Detect which cell encompasses the target text, then output its [x, y] center coordinate. 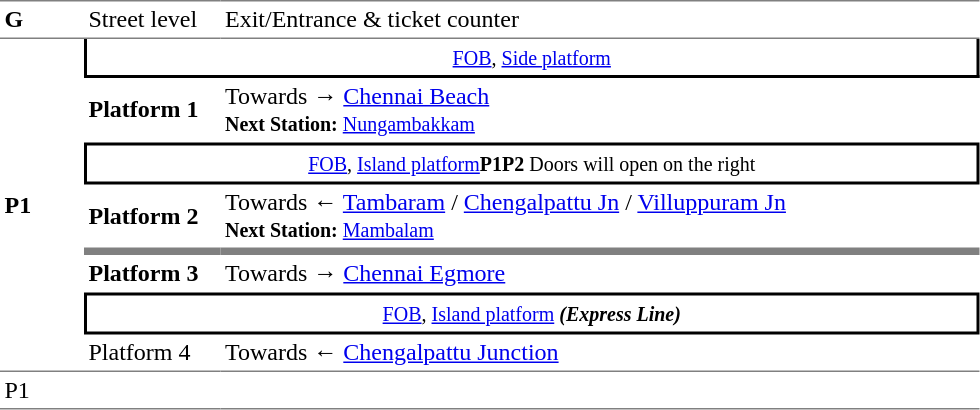
FOB, Side platform [532, 58]
Towards ← Tambaram / Chengalpattu Jn / Villuppuram JnNext Station: Mambalam [600, 219]
Towards ← Chengalpattu Junction [600, 353]
Street level [152, 20]
Platform 2 [152, 219]
Exit/Entrance & ticket counter [600, 20]
FOB, Island platformP1P2 Doors will open on the right [532, 163]
Towards → Chennai Egmore [600, 274]
G [42, 20]
FOB, Island platform (Express Line) [532, 313]
Platform 3 [152, 274]
Platform 4 [152, 353]
Platform 1 [152, 110]
Towards → Chennai BeachNext Station: Nungambakkam [600, 110]
